Locate the cell with the specified text and output its [X, Y] center coordinate. 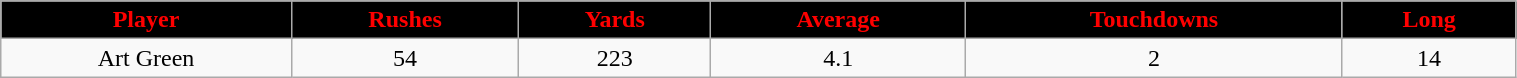
Player [146, 20]
2 [1154, 58]
Rushes [405, 20]
Touchdowns [1154, 20]
Average [838, 20]
Long [1429, 20]
Yards [615, 20]
4.1 [838, 58]
223 [615, 58]
Art Green [146, 58]
14 [1429, 58]
54 [405, 58]
